Identify which cell holds the provided text, then report its [x, y] central coordinate. 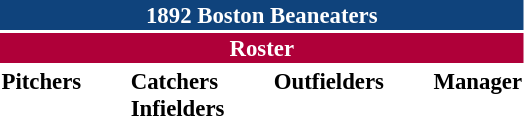
1892 Boston Beaneaters [262, 15]
Roster [262, 48]
